Output the (x, y) coordinate of the center of the cell containing the given text.  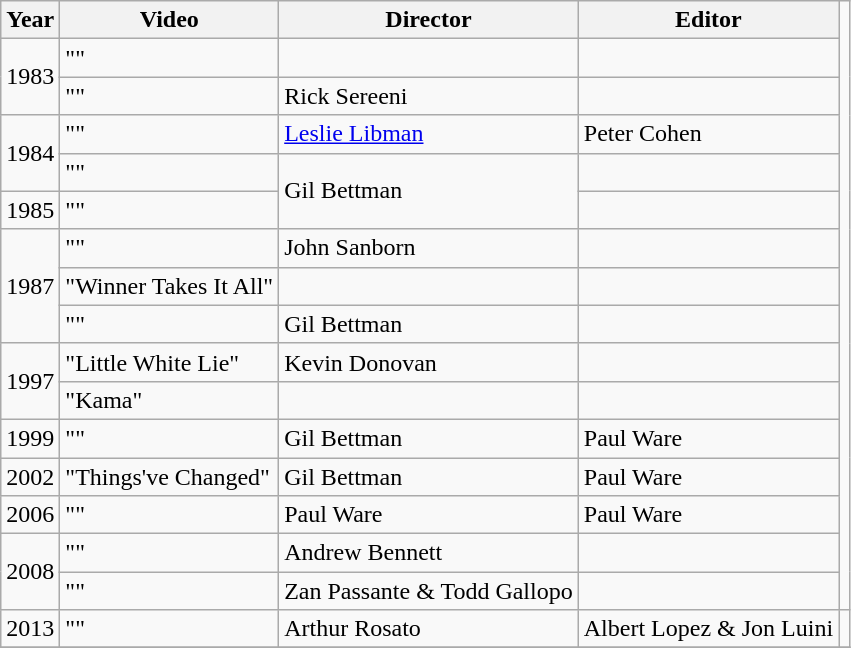
Video (170, 20)
1997 (30, 381)
"Winner Takes It All" (170, 286)
2006 (30, 515)
Arthur Rosato (429, 629)
Zan Passante & Todd Gallopo (429, 591)
Peter Cohen (708, 134)
Kevin Donovan (429, 362)
2002 (30, 477)
Year (30, 20)
Leslie Libman (429, 134)
Editor (708, 20)
"Little White Lie" (170, 362)
1987 (30, 286)
1984 (30, 153)
Rick Sereeni (429, 96)
Andrew Bennett (429, 553)
Albert Lopez & Jon Luini (708, 629)
1985 (30, 210)
1999 (30, 438)
"Kama" (170, 400)
John Sanborn (429, 248)
"Things've Changed" (170, 477)
1983 (30, 77)
2008 (30, 572)
Director (429, 20)
2013 (30, 629)
